Determine the (X, Y) coordinate at the center of the cell enclosing the given text.  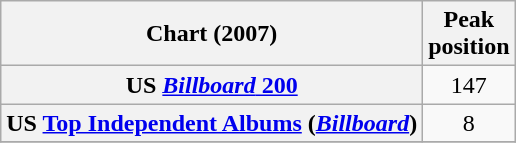
147 (469, 85)
8 (469, 123)
US Billboard 200 (212, 85)
Chart (2007) (212, 34)
US Top Independent Albums (Billboard) (212, 123)
Peakposition (469, 34)
